Detect which cell encompasses the target text, then output its [X, Y] center coordinate. 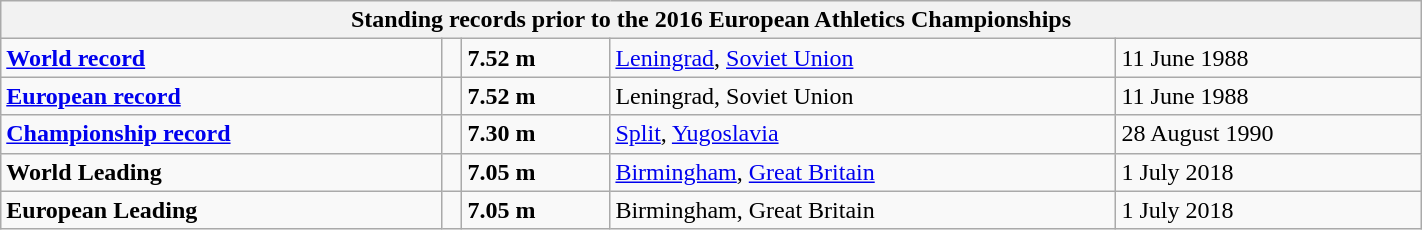
European record [222, 96]
Standing records prior to the 2016 European Athletics Championships [711, 20]
7.30 m [536, 134]
World Leading [222, 172]
28 August 1990 [1268, 134]
Split, Yugoslavia [863, 134]
World record [222, 58]
European Leading [222, 210]
Championship record [222, 134]
